Return [X, Y] of the center of cell containing provided text 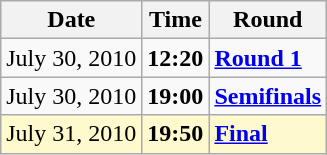
Semifinals [268, 96]
Round [268, 20]
19:00 [176, 96]
12:20 [176, 58]
Time [176, 20]
Date [72, 20]
Round 1 [268, 58]
July 31, 2010 [72, 134]
Final [268, 134]
19:50 [176, 134]
